Search for the cell housing the specified text and yield its (x, y) center coordinate. 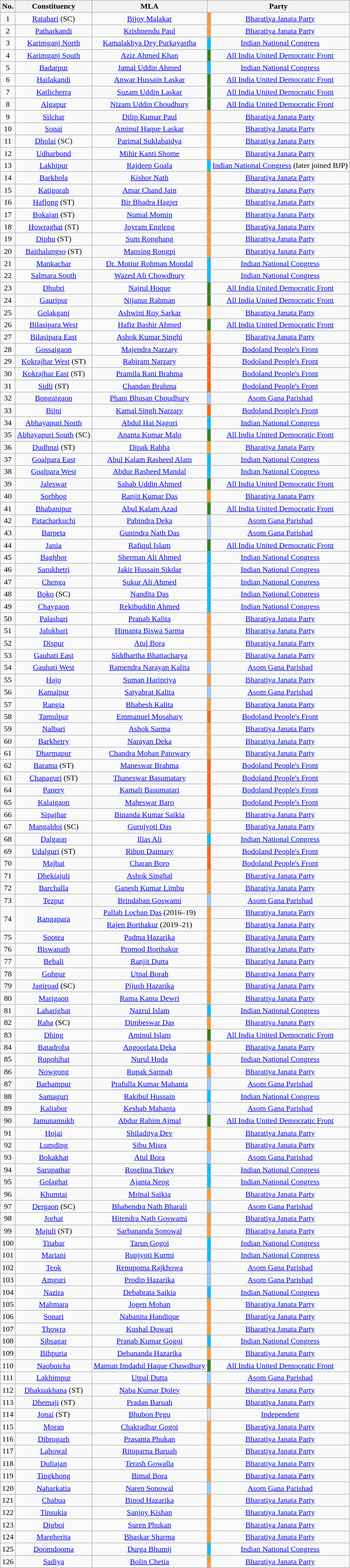
Amguri (54, 1280)
Numal Momin (150, 215)
Dholai (SC) (54, 141)
Sahab Uddin Ahmed (150, 484)
Tezpur (54, 900)
Lakhipur (54, 166)
Barkhetry (54, 741)
Naba Kumar Doley (150, 1390)
Chandra Mohan Patowary (150, 753)
Keshab Mahanta (150, 1108)
Bilasipara West (54, 325)
92 (8, 1145)
111 (8, 1378)
119 (8, 1476)
Howraghat (ST) (54, 227)
Golakganj (54, 312)
51 (8, 631)
Rabiram Narzary (150, 362)
34 (8, 423)
Chaygaon (54, 606)
Indian National Congress (later joined BJP) (280, 166)
Kushal Dowari (150, 1329)
69 (8, 851)
Dergaon (SC) (54, 1206)
11 (8, 141)
Lumding (54, 1145)
86 (8, 1072)
Rafiqul Islam (150, 545)
Dhing (54, 1035)
4 (8, 55)
96 (8, 1194)
Bihpuria (54, 1353)
Kishor Nath (150, 178)
Dhemaji (ST) (54, 1402)
Thowra (54, 1329)
Sarupathar (54, 1170)
Suren Phukan (150, 1525)
106 (8, 1316)
Haflong (ST) (54, 202)
Majuli (ST) (54, 1231)
15 (8, 190)
Aziz Ahmed Khan (150, 55)
98 (8, 1219)
Panery (54, 790)
8 (8, 104)
76 (8, 949)
Abhayapuri North (54, 423)
67 (8, 827)
Gauripur (54, 300)
Sum Ronghang (150, 239)
105 (8, 1304)
Karimganj South (54, 55)
Nazira (54, 1292)
39 (8, 484)
Rama Kanta Dewri (150, 998)
Jaleswar (54, 484)
26 (8, 325)
Chenga (54, 582)
47 (8, 582)
Dr. Motiur Rohman Mondal (150, 263)
Naharkatia (54, 1488)
49 (8, 606)
83 (8, 1035)
Barkhola (54, 178)
Udalguri (ST) (54, 851)
107 (8, 1329)
33 (8, 410)
Bimal Bora (150, 1476)
63 (8, 778)
Kamal Singh Narzary (150, 410)
Mamun Imdadul Haque Chawdhury (150, 1366)
46 (8, 570)
75 (8, 937)
Pijush Hazarika (150, 986)
121 (8, 1500)
Golaghat (54, 1182)
Dimbeswar Das (150, 1023)
Abdur Rahim Ajmal (150, 1121)
54 (8, 668)
Sorbhog (54, 496)
53 (8, 655)
Jogen Mohan (150, 1304)
Nurul Huda (150, 1059)
Bokajan (ST) (54, 215)
Ranjit Dutta (150, 962)
Hailakandi (54, 80)
45 (8, 558)
Marigaon (54, 998)
Mangaldoi (SC) (54, 827)
Bhabendra Nath Bharali (150, 1206)
91 (8, 1133)
Sipajhar (54, 815)
Goalpara East (54, 459)
Independent (280, 1415)
Abdur Rasheed Mandal (150, 472)
22 (8, 276)
Brindaban Goswami (150, 900)
1 (8, 19)
94 (8, 1170)
Suzam Uddin Laskar (150, 92)
Charan Boro (150, 863)
Ananta Kumar Malo (150, 435)
116 (8, 1439)
74 (8, 918)
66 (8, 815)
Shiladitya Dev (150, 1133)
Pradan Baruah (150, 1402)
Maneswar Brahma (150, 766)
118 (8, 1463)
Tingkhong (54, 1476)
Dipak Rabha (150, 447)
Kamalpur (54, 692)
MLA (150, 6)
Nowgong (54, 1072)
Rupjyoti Kurmi (150, 1255)
73 (8, 900)
125 (8, 1549)
Roselina Tirkey (150, 1170)
Dhakuakhana (ST) (54, 1390)
Udharbond (54, 153)
Bolin Chetia (150, 1562)
Debabrata Saikia (150, 1292)
120 (8, 1488)
9 (8, 116)
Bhubon Pegu (150, 1415)
Nizam Uddin Choudhury (150, 104)
Thaneswar Basumatary (150, 778)
Barchalla (54, 888)
Jakir Hussain Sikdar (150, 570)
90 (8, 1121)
Sootea (54, 937)
123 (8, 1525)
Bongaigaon (54, 398)
Sarbananda Sonowal (150, 1231)
Mahmara (54, 1304)
14 (8, 178)
Pabindra Deka (150, 521)
Boko (SC) (54, 594)
Abdul Hai Nagori (150, 423)
Tarun Gogoi (150, 1243)
Patacharkuchi (54, 521)
Gossaigaon (54, 349)
Gohpur (54, 974)
Himanta Biswa Sarma (150, 631)
72 (8, 888)
Khumtai (54, 1194)
Promod Borthakur (150, 949)
Pramila Rani Brahma (150, 374)
101 (8, 1255)
Chandan Brahma (150, 386)
Moran (54, 1427)
Dalgaon (54, 839)
Rituparna Baruah (150, 1451)
44 (8, 545)
Ajanta Neog (150, 1182)
115 (8, 1427)
Bijni (54, 410)
124 (8, 1537)
84 (8, 1047)
Narayan Deka (150, 741)
Diphu (ST) (54, 239)
Satyabrat Kalita (150, 692)
Lahowal (54, 1451)
48 (8, 594)
17 (8, 215)
Barama (ST) (54, 766)
Binod Hazarika (150, 1500)
Nandita Das (150, 594)
31 (8, 386)
Ganesh Kumar Limbu (150, 888)
Krishnendu Paul (150, 31)
Rangapara (54, 918)
78 (8, 974)
42 (8, 521)
Utpal Dutta (150, 1378)
Abul Kalam Azad (150, 508)
Lakhimpur (54, 1378)
80 (8, 998)
77 (8, 962)
Sibu Misra (150, 1145)
Ashok Kumar Singhi (150, 337)
Ranjit Kumar Das (150, 496)
Hajo (54, 680)
7 (8, 92)
52 (8, 643)
Nalbari (54, 729)
50 (8, 619)
41 (8, 508)
Ramendra Narayan Kalita (150, 668)
Pranab Kalita (150, 619)
Jagiroad (SC) (54, 986)
21 (8, 263)
Margherita (54, 1537)
29 (8, 362)
Durga Bhumij (150, 1549)
Angoorlata Deka (150, 1047)
Sarukhetri (54, 570)
Bhabanipur (54, 508)
Ashok Sarma (150, 729)
Mrinal Saikia (150, 1194)
102 (8, 1268)
Debananda Hazarika (150, 1353)
10 (8, 129)
Majendra Narzary (150, 349)
Bhabesh Kalita (150, 704)
Dispur (54, 643)
93 (8, 1158)
Ashok Singhal (150, 876)
Baghbor (54, 558)
Biswanath (54, 949)
Padma Hazarika (150, 937)
Rekibuddin Ahmed (150, 606)
Dibrugarh (54, 1439)
Suman Haripriya (150, 680)
Gauhati West (54, 668)
No. (8, 6)
79 (8, 986)
Wazed Ali Chowdhury (150, 276)
117 (8, 1451)
70 (8, 863)
Batadroba (54, 1047)
Bokakhat (54, 1158)
Mankachar (54, 263)
Nabanita Handique (150, 1316)
Jorhat (54, 1219)
Kokrajhar East (ST) (54, 374)
43 (8, 533)
Patharkandi (54, 31)
Dilip Kumar Paul (150, 116)
25 (8, 312)
Prafulla Kumar Mahanta (150, 1084)
Joyram Engleng (150, 227)
32 (8, 398)
Bhaskar Sharma (150, 1537)
Naoboicha (54, 1366)
Constituency (54, 6)
23 (8, 288)
Salmara South (54, 276)
Raha (SC) (54, 1023)
114 (8, 1415)
Ashwini Roy Sarkar (150, 312)
40 (8, 496)
Goalpara West (54, 472)
Silchar (54, 116)
Party (279, 6)
Chabua (54, 1500)
Digboi (54, 1525)
Dharmapur (54, 753)
56 (8, 692)
Rajdeep Goala (150, 166)
Samaguri (54, 1096)
Anwar Hussain Laskar (150, 80)
108 (8, 1341)
Jamunamukh (54, 1121)
89 (8, 1108)
Chakradhar Gogoi (150, 1427)
Sidli (ST) (54, 386)
71 (8, 876)
Sibsagar (54, 1341)
100 (8, 1243)
13 (8, 166)
Dhubri (54, 288)
Mariani (54, 1255)
Rupak Sarmah (150, 1072)
Gurujyoti Das (150, 827)
Bilasipara East (54, 337)
Duliajan (54, 1463)
Katlicherra (54, 92)
37 (8, 459)
Algapur (54, 104)
Pranab Kumar Gogoi (150, 1341)
36 (8, 447)
Baithalangso (ST) (54, 251)
61 (8, 753)
Hojai (54, 1133)
Bir Bhadra Hagjer (150, 202)
68 (8, 839)
Sadiya (54, 1562)
95 (8, 1182)
Rangia (54, 704)
Rakibul Hussain (150, 1096)
Dhekiajuli (54, 876)
Jalukbari (54, 631)
Pallab Lochan Das (2016–19) (150, 912)
Mihir Kanti Shome (150, 153)
Sukur Ali Ahmed (150, 582)
Badarpur (54, 68)
Aminul Islam (150, 1035)
Bijoy Malakar (150, 19)
Sherman Ali Ahmed (150, 558)
Kaliabor (54, 1108)
Phani Bhusan Choudhury (150, 398)
Utpal Borah (150, 974)
Tinsukia (54, 1512)
30 (8, 374)
Gunindra Nath Das (150, 533)
Terash Gowalla (150, 1463)
2 (8, 31)
113 (8, 1402)
38 (8, 472)
Jonai (ST) (54, 1415)
Barhampur (54, 1084)
Kalaigaon (54, 802)
Titabar (54, 1243)
Hitendra Nath Goswami (150, 1219)
85 (8, 1059)
Dudhnai (ST) (54, 447)
35 (8, 435)
Jamal Uddin Ahmed (150, 68)
Sonari (54, 1316)
97 (8, 1206)
Emmanuel Mosahary (150, 716)
64 (8, 790)
99 (8, 1231)
Rajen Borthakur (2019–21) (150, 925)
Palasbari (54, 619)
55 (8, 680)
57 (8, 704)
Binanda Kumar Saikia (150, 815)
Amar Chand Jain (150, 190)
27 (8, 337)
Abhayapuri South (SC) (54, 435)
3 (8, 43)
Naren Sonowal (150, 1488)
Maheswar Baro (150, 802)
Prasanta Phukan (150, 1439)
Rihon Daimary (150, 851)
Chapaguri (ST) (54, 778)
82 (8, 1023)
59 (8, 729)
Renupoma Rajkhowa (150, 1268)
5 (8, 68)
Majbat (54, 863)
Kamalakhya Dey Purkayastha (150, 43)
20 (8, 251)
24 (8, 300)
126 (8, 1562)
Sanjoy Kishan (150, 1512)
88 (8, 1096)
Jania (54, 545)
Gauhati East (54, 655)
81 (8, 1010)
Kamali Basumatari (150, 790)
Prodip Hazarika (150, 1280)
Ratabari (SC) (54, 19)
110 (8, 1366)
Mansing Rongpi (150, 251)
28 (8, 349)
122 (8, 1512)
Nazrul Islam (150, 1010)
Hafiz Bashir Ahmed (150, 325)
112 (8, 1390)
Katigorah (54, 190)
Laharighat (54, 1010)
Rupohihat (54, 1059)
62 (8, 766)
16 (8, 202)
12 (8, 153)
Tamulpur (54, 716)
18 (8, 227)
Aminul Haque Laskar (150, 129)
87 (8, 1084)
Siddhartha Bhattacharya (150, 655)
60 (8, 741)
65 (8, 802)
Sonai (54, 129)
109 (8, 1353)
Parimal Suklabaidya (150, 141)
Behali (54, 962)
Karimganj North (54, 43)
Teok (54, 1268)
Doomdooma (54, 1549)
Najrul Hoque (150, 288)
Nijanur Rahman (150, 300)
Abul Kalam Rasheed Alam (150, 459)
Barpeta (54, 533)
6 (8, 80)
Kokrajhar West (ST) (54, 362)
Ilias Ali (150, 839)
58 (8, 716)
19 (8, 239)
104 (8, 1292)
103 (8, 1280)
